Identify which cell holds the provided text, then report its (x, y) central coordinate. 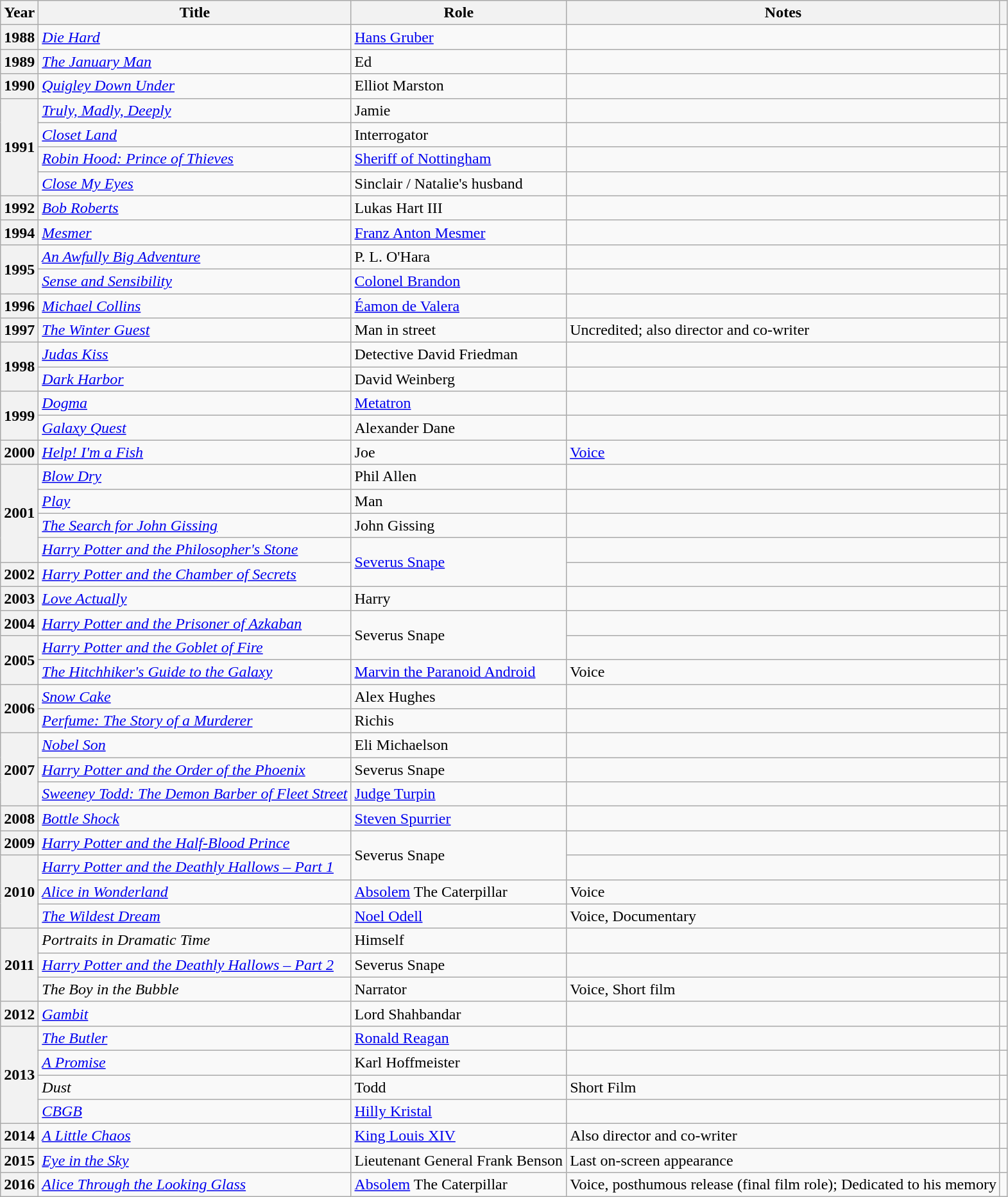
1995 (19, 269)
1994 (19, 232)
Bottle Shock (195, 819)
Steven Spurrier (459, 819)
John Gissing (459, 525)
Detective David Friedman (459, 355)
1988 (19, 37)
Hans Gruber (459, 37)
Harry Potter and the Prisoner of Azkaban (195, 623)
1989 (19, 62)
Ed (459, 62)
The Wildest Dream (195, 916)
Uncredited; also director and co-writer (783, 330)
Sinclair / Natalie's husband (459, 183)
Lieutenant General Frank Benson (459, 1160)
Last on-screen appearance (783, 1160)
1990 (19, 86)
Man in street (459, 330)
Play (195, 501)
Galaxy Quest (195, 428)
CBGB (195, 1112)
1992 (19, 208)
2012 (19, 1014)
Metatron (459, 403)
The Butler (195, 1038)
2004 (19, 623)
Judas Kiss (195, 355)
Also director and co-writer (783, 1136)
Lukas Hart III (459, 208)
2013 (19, 1074)
Elliot Marston (459, 86)
Dust (195, 1087)
A Promise (195, 1062)
1991 (19, 147)
Blow Dry (195, 477)
Michael Collins (195, 306)
Gambit (195, 1014)
Sense and Sensibility (195, 281)
Mesmer (195, 232)
Phil Allen (459, 477)
A Little Chaos (195, 1136)
Close My Eyes (195, 183)
2006 (19, 708)
Himself (459, 940)
2010 (19, 892)
Interrogator (459, 135)
The Hitchhiker's Guide to the Galaxy (195, 672)
P. L. O'Hara (459, 257)
King Louis XIV (459, 1136)
Short Film (783, 1087)
Noel Odell (459, 916)
Alexander Dane (459, 428)
1998 (19, 367)
2016 (19, 1185)
Narrator (459, 989)
Role (459, 13)
1999 (19, 416)
The Search for John Gissing (195, 525)
Richis (459, 721)
Help! I'm a Fish (195, 452)
Die Hard (195, 37)
Todd (459, 1087)
Harry Potter and the Deathly Hallows – Part 2 (195, 965)
Alice Through the Looking Glass (195, 1185)
Quigley Down Under (195, 86)
Dogma (195, 403)
2005 (19, 659)
Robin Hood: Prince of Thieves (195, 159)
Dark Harbor (195, 379)
Notes (783, 13)
Perfume: The Story of a Murderer (195, 721)
Title (195, 13)
Hilly Kristal (459, 1112)
The January Man (195, 62)
Lord Shahbandar (459, 1014)
2007 (19, 770)
Eye in the Sky (195, 1160)
1996 (19, 306)
Harry (459, 598)
Sweeney Todd: The Demon Barber of Fleet Street (195, 794)
Colonel Brandon (459, 281)
2003 (19, 598)
Éamon de Valera (459, 306)
Man (459, 501)
Nobel Son (195, 745)
Love Actually (195, 598)
Harry Potter and the Goblet of Fire (195, 647)
Karl Hoffmeister (459, 1062)
2000 (19, 452)
Voice, posthumous release (final film role); Dedicated to his memory (783, 1185)
Marvin the Paranoid Android (459, 672)
Snow Cake (195, 696)
2014 (19, 1136)
The Winter Guest (195, 330)
Bob Roberts (195, 208)
David Weinberg (459, 379)
2015 (19, 1160)
Voice, Documentary (783, 916)
Harry Potter and the Half-Blood Prince (195, 843)
Portraits in Dramatic Time (195, 940)
1997 (19, 330)
Sheriff of Nottingham (459, 159)
An Awfully Big Adventure (195, 257)
Alice in Wonderland (195, 892)
The Boy in the Bubble (195, 989)
Franz Anton Mesmer (459, 232)
Joe (459, 452)
Harry Potter and the Chamber of Secrets (195, 574)
Jamie (459, 110)
2009 (19, 843)
Harry Potter and the Order of the Phoenix (195, 770)
2002 (19, 574)
Voice, Short film (783, 989)
Eli Michaelson (459, 745)
2008 (19, 819)
2001 (19, 513)
Closet Land (195, 135)
Truly, Madly, Deeply (195, 110)
Alex Hughes (459, 696)
2011 (19, 965)
Judge Turpin (459, 794)
Year (19, 13)
Harry Potter and the Philosopher's Stone (195, 550)
Harry Potter and the Deathly Hallows – Part 1 (195, 867)
Ronald Reagan (459, 1038)
